For the text-containing cell, return its midpoint in [x, y] coordinate format. 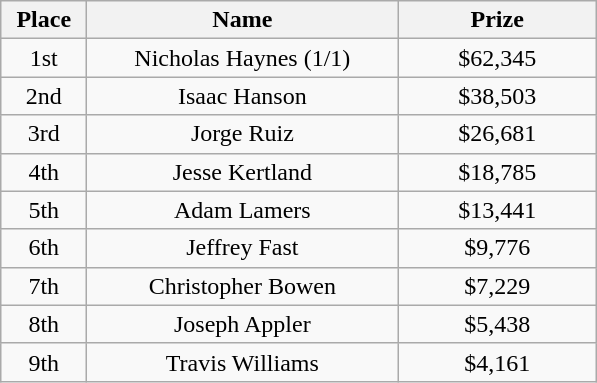
Joseph Appler [242, 324]
Jesse Kertland [242, 172]
$18,785 [498, 172]
1st [44, 58]
$7,229 [498, 286]
$62,345 [498, 58]
Christopher Bowen [242, 286]
8th [44, 324]
$13,441 [498, 210]
$26,681 [498, 134]
5th [44, 210]
Adam Lamers [242, 210]
Travis Williams [242, 362]
3rd [44, 134]
Name [242, 20]
2nd [44, 96]
4th [44, 172]
$9,776 [498, 248]
Place [44, 20]
Jeffrey Fast [242, 248]
Nicholas Haynes (1/1) [242, 58]
6th [44, 248]
Isaac Hanson [242, 96]
7th [44, 286]
$38,503 [498, 96]
Jorge Ruiz [242, 134]
$4,161 [498, 362]
Prize [498, 20]
9th [44, 362]
$5,438 [498, 324]
